Output the [X, Y] coordinate of the center of the cell containing the given text.  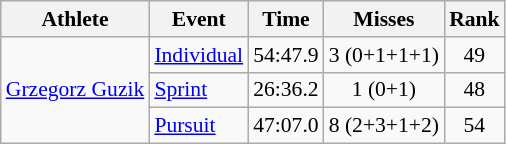
Athlete [76, 19]
Misses [384, 19]
Sprint [198, 90]
47:07.0 [286, 126]
48 [474, 90]
54:47.9 [286, 55]
1 (0+1) [384, 90]
26:36.2 [286, 90]
Event [198, 19]
54 [474, 126]
49 [474, 55]
Pursuit [198, 126]
Grzegorz Guzik [76, 90]
Time [286, 19]
8 (2+3+1+2) [384, 126]
Individual [198, 55]
Rank [474, 19]
3 (0+1+1+1) [384, 55]
